Pinpoint the cell where the given text exists, returning its [x, y] midpoint coordinate. 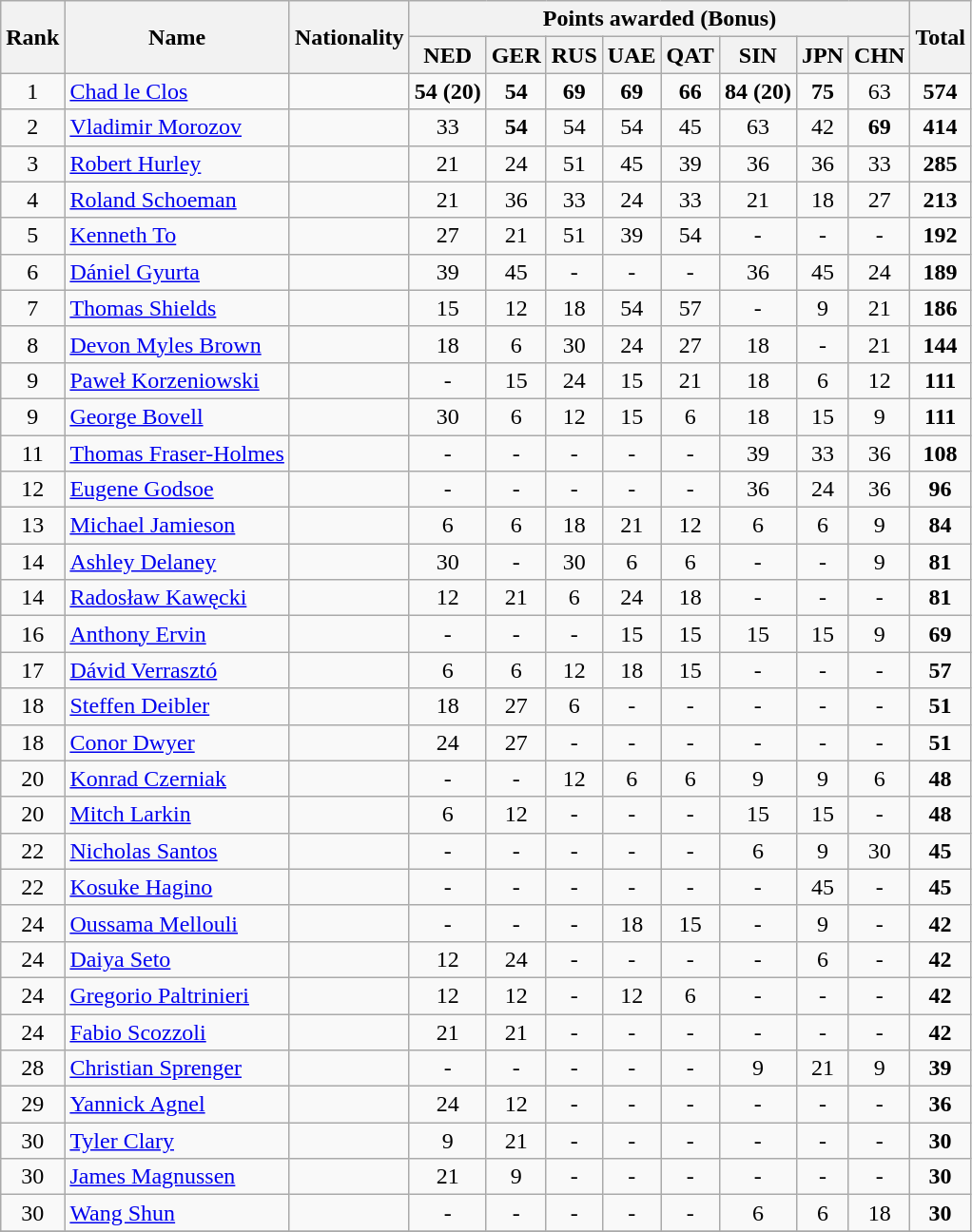
George Bovell [177, 416]
Robert Hurley [177, 164]
144 [941, 344]
Nicholas Santos [177, 851]
CHN [879, 55]
11 [32, 453]
75 [822, 91]
NED [447, 55]
Christian Sprenger [177, 1068]
JPN [822, 55]
Name [177, 37]
GER [515, 55]
3 [32, 164]
84 (20) [757, 91]
Anthony Ervin [177, 634]
96 [941, 490]
Mitch Larkin [177, 815]
4 [32, 200]
Paweł Korzeniowski [177, 380]
Thomas Fraser-Holmes [177, 453]
SIN [757, 55]
Vladimir Morozov [177, 127]
Total [941, 37]
414 [941, 127]
2 [32, 127]
8 [32, 344]
17 [32, 670]
Radosław Kawęcki [177, 598]
UAE [632, 55]
RUS [574, 55]
54 (20) [447, 91]
108 [941, 453]
Dávid Verrasztó [177, 670]
Rank [32, 37]
Oussama Mellouli [177, 923]
186 [941, 308]
QAT [690, 55]
Kosuke Hagino [177, 887]
7 [32, 308]
Conor Dwyer [177, 742]
Fabio Scozzoli [177, 1031]
Tyler Clary [177, 1141]
192 [941, 236]
Steffen Deibler [177, 706]
29 [32, 1105]
Gregorio Paltrinieri [177, 995]
Roland Schoeman [177, 200]
574 [941, 91]
84 [941, 526]
Kenneth To [177, 236]
Eugene Godsoe [177, 490]
285 [941, 164]
Konrad Czerniak [177, 779]
13 [32, 526]
Devon Myles Brown [177, 344]
28 [32, 1068]
Daiya Seto [177, 959]
Wang Shun [177, 1213]
Michael Jamieson [177, 526]
189 [941, 272]
Yannick Agnel [177, 1105]
James Magnussen [177, 1177]
Ashley Delaney [177, 562]
Nationality [349, 37]
Chad le Clos [177, 91]
Dániel Gyurta [177, 272]
213 [941, 200]
Points awarded (Bonus) [660, 19]
16 [32, 634]
5 [32, 236]
Thomas Shields [177, 308]
1 [32, 91]
66 [690, 91]
